Search for the cell housing the specified text and yield its (X, Y) center coordinate. 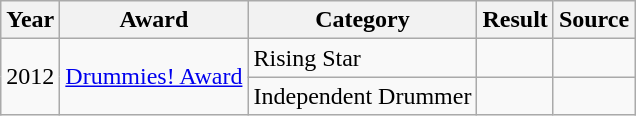
Category (362, 20)
Independent Drummer (362, 96)
2012 (30, 77)
Result (515, 20)
Drummies! Award (154, 77)
Source (594, 20)
Rising Star (362, 58)
Year (30, 20)
Award (154, 20)
